Return (x, y) of the center of cell containing provided text 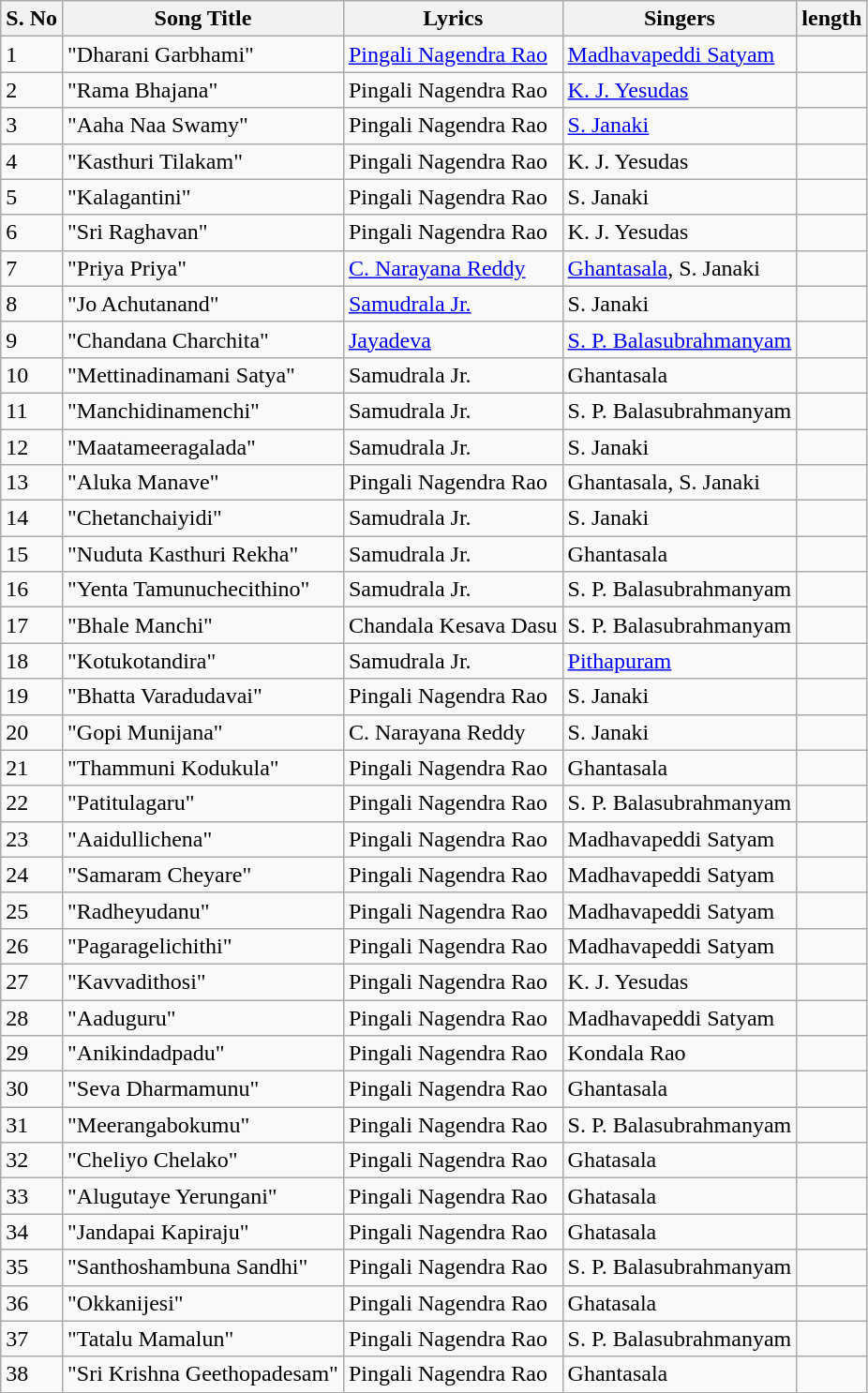
35 (32, 1267)
23 (32, 839)
Pithapuram (680, 661)
"Yenta Tamunuchecithino" (202, 590)
"Kalagantini" (202, 197)
6 (32, 232)
38 (32, 1374)
37 (32, 1339)
34 (32, 1232)
11 (32, 411)
"Nuduta Kasthuri Rekha" (202, 554)
14 (32, 518)
"Pagaragelichithi" (202, 946)
Chandala Kesava Dasu (453, 625)
31 (32, 1125)
Singers (680, 19)
30 (32, 1089)
"Tatalu Mamalun" (202, 1339)
Jayadeva (453, 339)
12 (32, 447)
"Aaidullichena" (202, 839)
26 (32, 946)
"Jo Achutanand" (202, 304)
18 (32, 661)
"Mettinadinamani Satya" (202, 375)
"Seva Dharmamunu" (202, 1089)
16 (32, 590)
1 (32, 54)
7 (32, 268)
"Dharani Garbhami" (202, 54)
29 (32, 1054)
"Rama Bhajana" (202, 90)
"Samaram Cheyare" (202, 875)
24 (32, 875)
25 (32, 910)
17 (32, 625)
"Jandapai Kapiraju" (202, 1232)
"Maatameeragalada" (202, 447)
13 (32, 483)
"Cheliyo Chelako" (202, 1161)
length (832, 19)
"Chandana Charchita" (202, 339)
"Chetanchaiyidi" (202, 518)
Song Title (202, 19)
33 (32, 1196)
4 (32, 161)
"Patitulagaru" (202, 803)
28 (32, 1017)
"Okkanijesi" (202, 1303)
"Kavvadithosi" (202, 981)
20 (32, 732)
5 (32, 197)
"Bhale Manchi" (202, 625)
S. No (32, 19)
10 (32, 375)
"Radheyudanu" (202, 910)
"Aluka Manave" (202, 483)
"Kotukotandira" (202, 661)
"Kasthuri Tilakam" (202, 161)
"Anikindadpadu" (202, 1054)
36 (32, 1303)
27 (32, 981)
8 (32, 304)
3 (32, 126)
22 (32, 803)
2 (32, 90)
"Sri Krishna Geethopadesam" (202, 1374)
"Manchidinamenchi" (202, 411)
"Aaduguru" (202, 1017)
"Aaha Naa Swamy" (202, 126)
"Sri Raghavan" (202, 232)
15 (32, 554)
"Thammuni Kodukula" (202, 768)
"Priya Priya" (202, 268)
"Bhatta Varadudavai" (202, 696)
"Gopi Munijana" (202, 732)
19 (32, 696)
Lyrics (453, 19)
21 (32, 768)
"Meerangabokumu" (202, 1125)
"Alugutaye Yerungani" (202, 1196)
9 (32, 339)
32 (32, 1161)
"Santhoshambuna Sandhi" (202, 1267)
Kondala Rao (680, 1054)
